Pinpoint the cell where the given text exists, returning its (X, Y) midpoint coordinate. 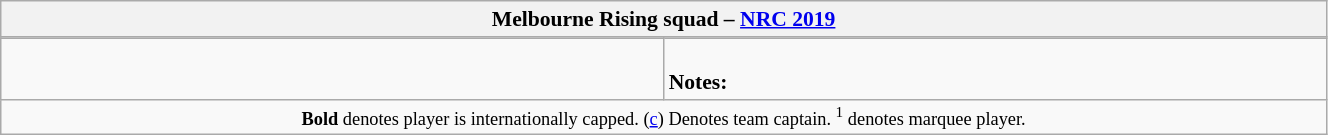
Notes: (996, 68)
Bold denotes player is internationally capped. (c) Denotes team captain. 1 denotes marquee player. (664, 117)
Melbourne Rising squad – NRC 2019 (664, 19)
